Search for the cell housing the specified text and yield its (x, y) center coordinate. 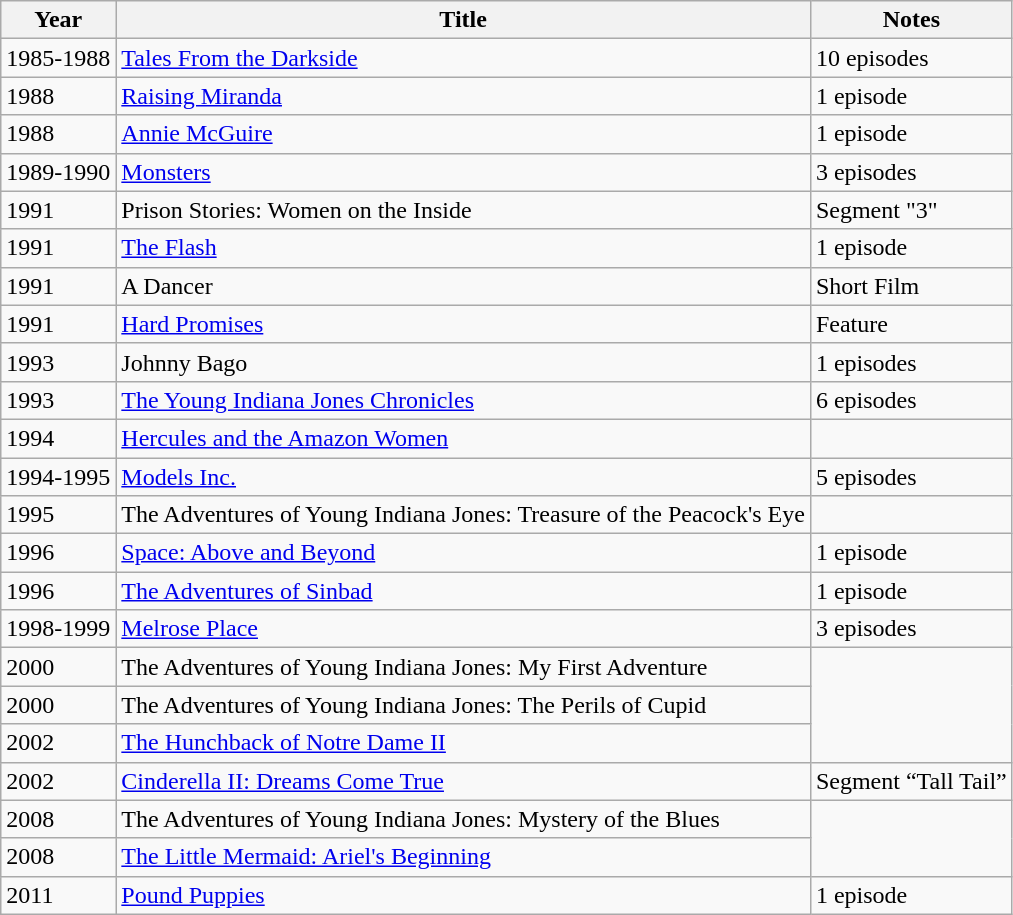
The Flash (464, 248)
1994 (58, 438)
Monsters (464, 172)
The Young Indiana Jones Chronicles (464, 400)
The Adventures of Young Indiana Jones: Mystery of the Blues (464, 819)
Pound Puppies (464, 895)
Cinderella II: Dreams Come True (464, 781)
2011 (58, 895)
6 episodes (911, 400)
The Hunchback of Notre Dame II (464, 743)
Raising Miranda (464, 96)
The Adventures of Young Indiana Jones: The Perils of Cupid (464, 705)
1998-1999 (58, 629)
Space: Above and Beyond (464, 553)
Notes (911, 20)
1995 (58, 515)
Hard Promises (464, 324)
1994-1995 (58, 477)
Segment "3" (911, 210)
The Adventures of Sinbad (464, 591)
Annie McGuire (464, 134)
10 episodes (911, 58)
Melrose Place (464, 629)
Models Inc. (464, 477)
A Dancer (464, 286)
Year (58, 20)
The Adventures of Young Indiana Jones: Treasure of the Peacock's Eye (464, 515)
1 episodes (911, 362)
1985-1988 (58, 58)
1989-1990 (58, 172)
Tales From the Darkside (464, 58)
Short Film (911, 286)
Prison Stories: Women on the Inside (464, 210)
The Adventures of Young Indiana Jones: My First Adventure (464, 667)
The Little Mermaid: Ariel's Beginning (464, 857)
5 episodes (911, 477)
Feature (911, 324)
Johnny Bago (464, 362)
Title (464, 20)
Hercules and the Amazon Women (464, 438)
Segment “Tall Tail” (911, 781)
